Output the (X, Y) coordinate of the center of the cell containing the given text.  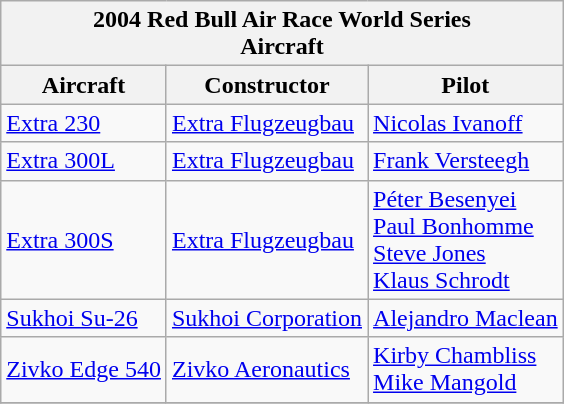
Extra 300L (84, 161)
Zivko Edge 540 (84, 370)
Constructor (266, 85)
Sukhoi Corporation (266, 318)
Péter Besenyei Paul Bonhomme Steve Jones Klaus Schrodt (466, 240)
Alejandro Maclean (466, 318)
Extra 300S (84, 240)
Frank Versteegh (466, 161)
Kirby Chambliss Mike Mangold (466, 370)
Aircraft (84, 85)
Pilot (466, 85)
Sukhoi Su-26 (84, 318)
Extra 230 (84, 123)
2004 Red Bull Air Race World SeriesAircraft (282, 34)
Nicolas Ivanoff (466, 123)
Zivko Aeronautics (266, 370)
